From the cell containing the given text, extract its center point as [X, Y] coordinate. 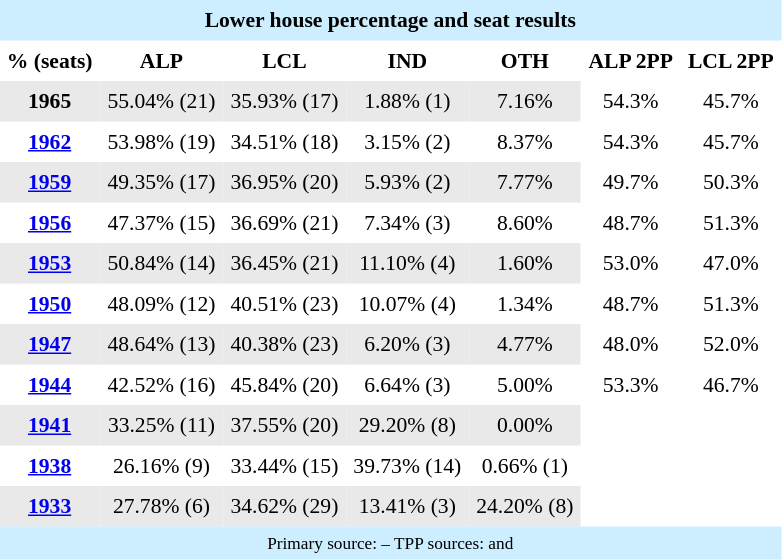
50.3% [730, 182]
24.20% (8) [525, 506]
47.37% (15) [162, 222]
34.62% (29) [284, 506]
OTH [525, 60]
45.84% (20) [284, 384]
11.10% (4) [408, 263]
48.0% [631, 344]
29.20% (8) [408, 425]
33.44% (15) [284, 465]
5.00% [525, 384]
6.20% (3) [408, 344]
33.25% (11) [162, 425]
49.7% [631, 182]
55.04% (21) [162, 101]
7.34% (3) [408, 222]
53.3% [631, 384]
36.45% (21) [284, 263]
13.41% (3) [408, 506]
48.09% (12) [162, 303]
ALP 2PP [631, 60]
53.0% [631, 263]
48.64% (13) [162, 344]
6.64% (3) [408, 384]
36.95% (20) [284, 182]
LCL 2PP [730, 60]
35.93% (17) [284, 101]
7.16% [525, 101]
ALP [162, 60]
4.77% [525, 344]
49.35% (17) [162, 182]
7.77% [525, 182]
53.98% (19) [162, 141]
36.69% (21) [284, 222]
37.55% (20) [284, 425]
39.73% (14) [408, 465]
IND [408, 60]
5.93% (2) [408, 182]
46.7% [730, 384]
1.88% (1) [408, 101]
52.0% [730, 344]
47.0% [730, 263]
1.34% [525, 303]
10.07% (4) [408, 303]
0.66% (1) [525, 465]
27.78% (6) [162, 506]
3.15% (2) [408, 141]
40.38% (23) [284, 344]
26.16% (9) [162, 465]
1.60% [525, 263]
LCL [284, 60]
50.84% (14) [162, 263]
42.52% (16) [162, 384]
8.37% [525, 141]
0.00% [525, 425]
40.51% (23) [284, 303]
8.60% [525, 222]
34.51% (18) [284, 141]
